Pinpoint the cell where the given text exists, returning its (x, y) midpoint coordinate. 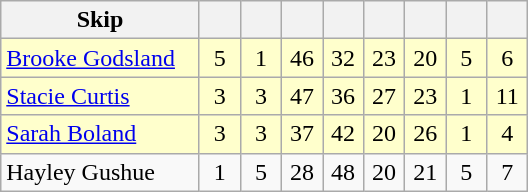
Sarah Boland (100, 134)
21 (426, 172)
11 (508, 96)
27 (384, 96)
Hayley Gushue (100, 172)
36 (342, 96)
48 (342, 172)
4 (508, 134)
6 (508, 58)
37 (302, 134)
47 (302, 96)
Brooke Godsland (100, 58)
Skip (100, 20)
7 (508, 172)
28 (302, 172)
Stacie Curtis (100, 96)
46 (302, 58)
32 (342, 58)
42 (342, 134)
26 (426, 134)
